Return (x, y) of the center of cell containing provided text 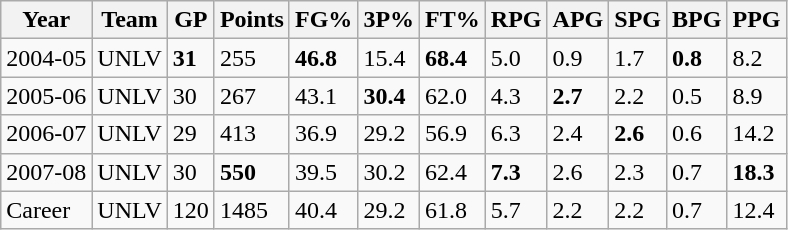
FG% (323, 20)
2.7 (578, 96)
68.4 (453, 58)
550 (252, 172)
12.4 (756, 210)
14.2 (756, 134)
56.9 (453, 134)
7.3 (516, 172)
267 (252, 96)
APG (578, 20)
5.0 (516, 58)
36.9 (323, 134)
Points (252, 20)
62.4 (453, 172)
29 (190, 134)
0.8 (697, 58)
2.4 (578, 134)
0.5 (697, 96)
61.8 (453, 210)
255 (252, 58)
6.3 (516, 134)
Year (46, 20)
GP (190, 20)
1485 (252, 210)
FT% (453, 20)
2005-06 (46, 96)
0.6 (697, 134)
43.1 (323, 96)
46.8 (323, 58)
413 (252, 134)
120 (190, 210)
8.2 (756, 58)
8.9 (756, 96)
PPG (756, 20)
3P% (389, 20)
30.4 (389, 96)
SPG (638, 20)
RPG (516, 20)
5.7 (516, 210)
BPG (697, 20)
2004-05 (46, 58)
0.9 (578, 58)
40.4 (323, 210)
15.4 (389, 58)
Career (46, 210)
4.3 (516, 96)
2006-07 (46, 134)
1.7 (638, 58)
2007-08 (46, 172)
31 (190, 58)
Team (130, 20)
30.2 (389, 172)
62.0 (453, 96)
2.3 (638, 172)
39.5 (323, 172)
18.3 (756, 172)
